Return the [x, y] coordinate for the center point of the cell that contains the specified text.  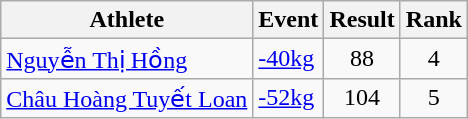
104 [362, 98]
Event [288, 20]
Result [362, 20]
5 [434, 98]
Athlete [127, 20]
88 [362, 59]
-52kg [288, 98]
-40kg [288, 59]
Châu Hoàng Tuyết Loan [127, 98]
Nguyễn Thị Hồng [127, 59]
4 [434, 59]
Rank [434, 20]
